Scan for the cell matching the given text and deliver its [x, y] coordinate at center. 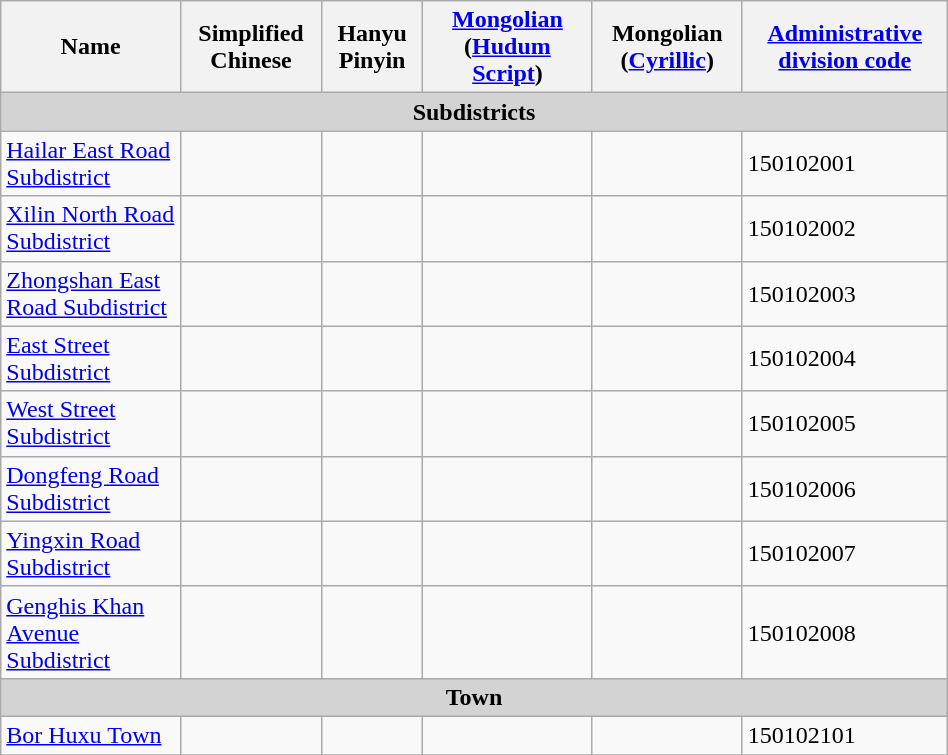
Mongolian (Hudum Script) [508, 47]
150102005 [844, 424]
150102003 [844, 294]
150102101 [844, 735]
Yingxin Road Subdistrict [91, 554]
Xilin North Road Subdistrict [91, 228]
150102002 [844, 228]
East Street Subdistrict [91, 358]
150102001 [844, 164]
Subdistricts [474, 112]
Simplified Chinese [250, 47]
150102007 [844, 554]
Hailar East Road Subdistrict [91, 164]
Dongfeng Road Subdistrict [91, 488]
Town [474, 697]
150102006 [844, 488]
Hanyu Pinyin [372, 47]
Mongolian (Cyrillic) [667, 47]
Zhongshan East Road Subdistrict [91, 294]
Bor Huxu Town [91, 735]
150102004 [844, 358]
Genghis Khan Avenue Subdistrict [91, 632]
150102008 [844, 632]
Administrative division code [844, 47]
West Street Subdistrict [91, 424]
Name [91, 47]
